Capture the cell that displays the provided text and extract its [X, Y] central coordinate. 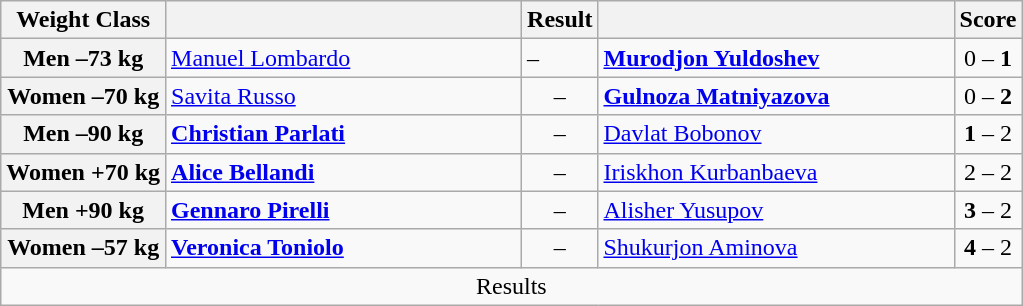
Veronica Toniolo [344, 248]
Score [988, 20]
0 – 1 [988, 58]
Women +70 kg [84, 172]
Men +90 kg [84, 210]
1 – 2 [988, 134]
4 – 2 [988, 248]
Alisher Yusupov [776, 210]
Women –57 kg [84, 248]
Manuel Lombardo [344, 58]
Alice Bellandi [344, 172]
Christian Parlati [344, 134]
Result [560, 20]
Gennaro Pirelli [344, 210]
Murodjon Yuldoshev [776, 58]
Gulnoza Matniyazova [776, 96]
Women –70 kg [84, 96]
Men –90 kg [84, 134]
Men –73 kg [84, 58]
Shukurjon Aminova [776, 248]
Davlat Bobonov [776, 134]
Iriskhon Kurbanbaeva [776, 172]
3 – 2 [988, 210]
2 – 2 [988, 172]
Results [512, 286]
Weight Class [84, 20]
0 – 2 [988, 96]
Savita Russo [344, 96]
